Scan for the cell matching the given text and deliver its [x, y] coordinate at center. 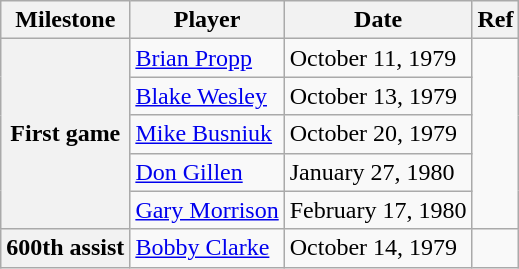
October 20, 1979 [378, 134]
October 14, 1979 [378, 248]
January 27, 1980 [378, 172]
Bobby Clarke [207, 248]
First game [66, 134]
October 11, 1979 [378, 58]
Mike Busniuk [207, 134]
600th assist [66, 248]
Brian Propp [207, 58]
February 17, 1980 [378, 210]
Don Gillen [207, 172]
October 13, 1979 [378, 96]
Blake Wesley [207, 96]
Ref [496, 20]
Date [378, 20]
Player [207, 20]
Gary Morrison [207, 210]
Milestone [66, 20]
